Search for the cell housing the specified text and yield its [x, y] center coordinate. 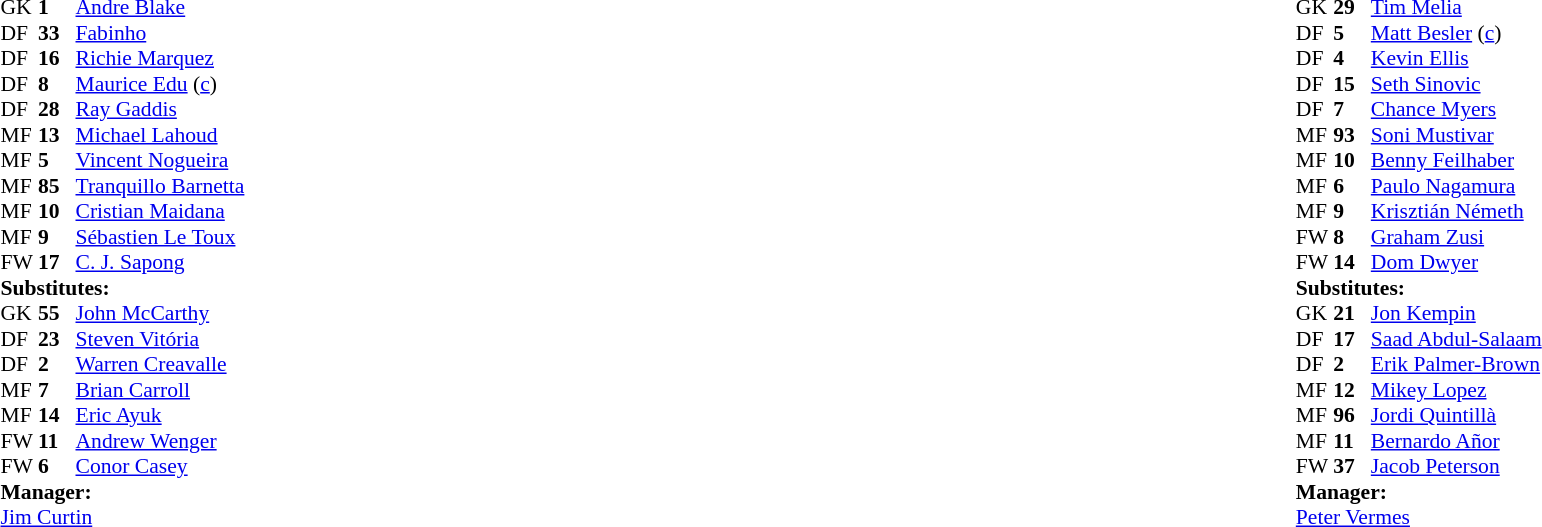
Jordi Quintillà [1456, 415]
Eric Ayuk [160, 415]
Bernardo Añor [1456, 441]
Kevin Ellis [1456, 59]
Soni Mustivar [1456, 135]
55 [57, 313]
Krisztián Németh [1456, 211]
C. J. Sapong [160, 263]
16 [57, 59]
Michael Lahoud [160, 135]
Chance Myers [1456, 109]
28 [57, 109]
Seth Sinovic [1456, 84]
96 [1352, 415]
85 [57, 186]
23 [57, 339]
Jon Kempin [1456, 313]
Sébastien Le Toux [160, 237]
Tranquillo Barnetta [160, 186]
Fabinho [160, 33]
Brian Carroll [160, 390]
Mikey Lopez [1456, 390]
Richie Marquez [160, 59]
Andrew Wenger [160, 441]
Cristian Maidana [160, 211]
Dom Dwyer [1456, 263]
33 [57, 33]
13 [57, 135]
Warren Creavalle [160, 365]
Matt Besler (c) [1456, 33]
Steven Vitória [160, 339]
4 [1352, 59]
Maurice Edu (c) [160, 84]
Erik Palmer-Brown [1456, 365]
37 [1352, 467]
Graham Zusi [1456, 237]
Vincent Nogueira [160, 161]
93 [1352, 135]
Benny Feilhaber [1456, 161]
12 [1352, 390]
Jacob Peterson [1456, 467]
John McCarthy [160, 313]
21 [1352, 313]
Ray Gaddis [160, 109]
Conor Casey [160, 467]
Saad Abdul-Salaam [1456, 339]
Paulo Nagamura [1456, 186]
15 [1352, 84]
